Scan for the cell matching the given text and deliver its (X, Y) coordinate at center. 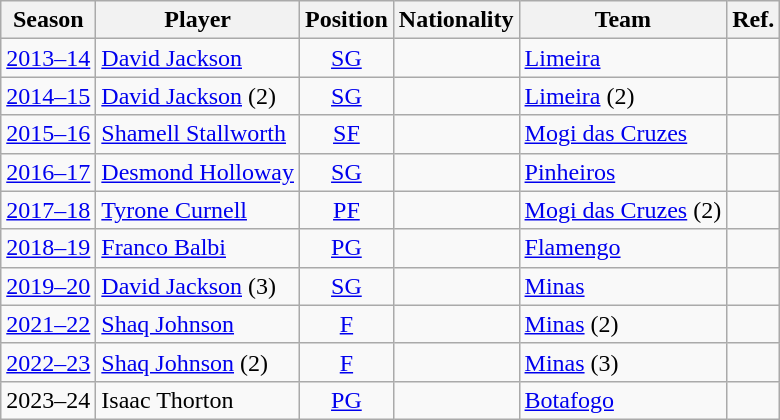
Isaac Thorton (198, 400)
2016–17 (48, 172)
Mogi das Cruzes (2) (623, 210)
2015–16 (48, 134)
Player (198, 20)
2019–20 (48, 286)
Season (48, 20)
Position (347, 20)
Minas (2) (623, 324)
Franco Balbi (198, 248)
Pinheiros (623, 172)
Minas (3) (623, 362)
Ref. (754, 20)
Nationality (456, 20)
2017–18 (48, 210)
Limeira (2) (623, 96)
Tyrone Curnell (198, 210)
Mogi das Cruzes (623, 134)
SF (347, 134)
2021–22 (48, 324)
David Jackson (2) (198, 96)
Team (623, 20)
Shamell Stallworth (198, 134)
Desmond Holloway (198, 172)
Shaq Johnson (198, 324)
2018–19 (48, 248)
Botafogo (623, 400)
Flamengo (623, 248)
2022–23 (48, 362)
2014–15 (48, 96)
2023–24 (48, 400)
Limeira (623, 58)
David Jackson (198, 58)
Minas (623, 286)
2013–14 (48, 58)
PF (347, 210)
David Jackson (3) (198, 286)
Shaq Johnson (2) (198, 362)
